Provide the [X, Y] coordinate of the cell's center where the given text is located.  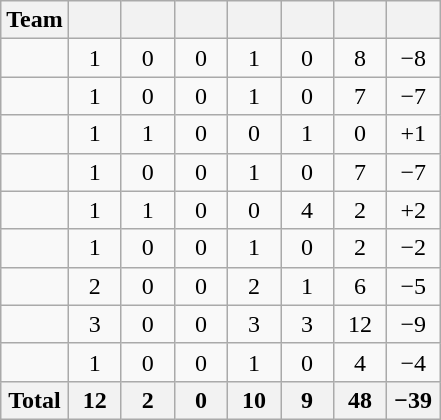
−9 [414, 324]
+1 [414, 134]
6 [360, 286]
−4 [414, 362]
+2 [414, 210]
10 [254, 400]
48 [360, 400]
Total [35, 400]
−5 [414, 286]
−2 [414, 248]
9 [308, 400]
−8 [414, 58]
8 [360, 58]
Team [35, 20]
−39 [414, 400]
